Output the (X, Y) coordinate of the center of the cell containing the given text.  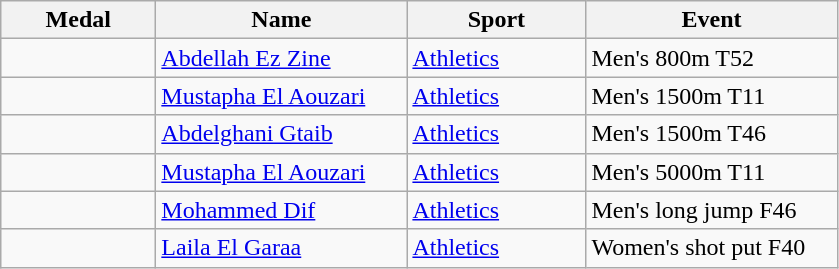
Medal (78, 20)
Name (282, 20)
Event (712, 20)
Sport (496, 20)
Men's 800m T52 (712, 58)
Laila El Garaa (282, 248)
Men's 5000m T11 (712, 172)
Men's 1500m T46 (712, 134)
Abdelghani Gtaib (282, 134)
Mohammed Dif (282, 210)
Men's 1500m T11 (712, 96)
Women's shot put F40 (712, 248)
Men's long jump F46 (712, 210)
Abdellah Ez Zine (282, 58)
